Locate the cell with the specified text and output its (X, Y) center coordinate. 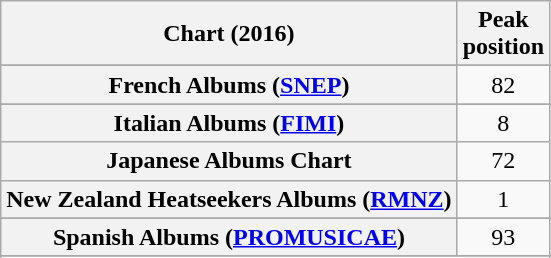
Japanese Albums Chart (229, 161)
Chart (2016) (229, 34)
8 (503, 123)
Peak position (503, 34)
French Albums (SNEP) (229, 85)
Italian Albums (FIMI) (229, 123)
1 (503, 199)
93 (503, 237)
Spanish Albums (PROMUSICAE) (229, 237)
72 (503, 161)
82 (503, 85)
New Zealand Heatseekers Albums (RMNZ) (229, 199)
